Find where the given text appears and provide that cell's center as [X, Y] coordinate. 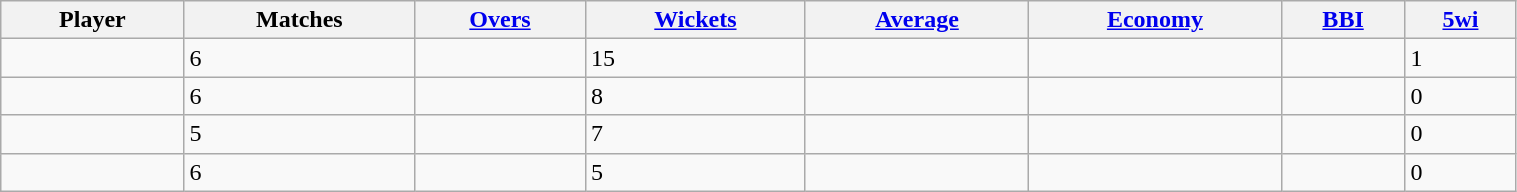
BBI [1343, 20]
Overs [500, 20]
Wickets [695, 20]
Player [92, 20]
Matches [300, 20]
7 [695, 134]
8 [695, 96]
5wi [1460, 20]
Economy [1156, 20]
1 [1460, 58]
Average [916, 20]
15 [695, 58]
